Search for the cell housing the specified text and yield its [x, y] center coordinate. 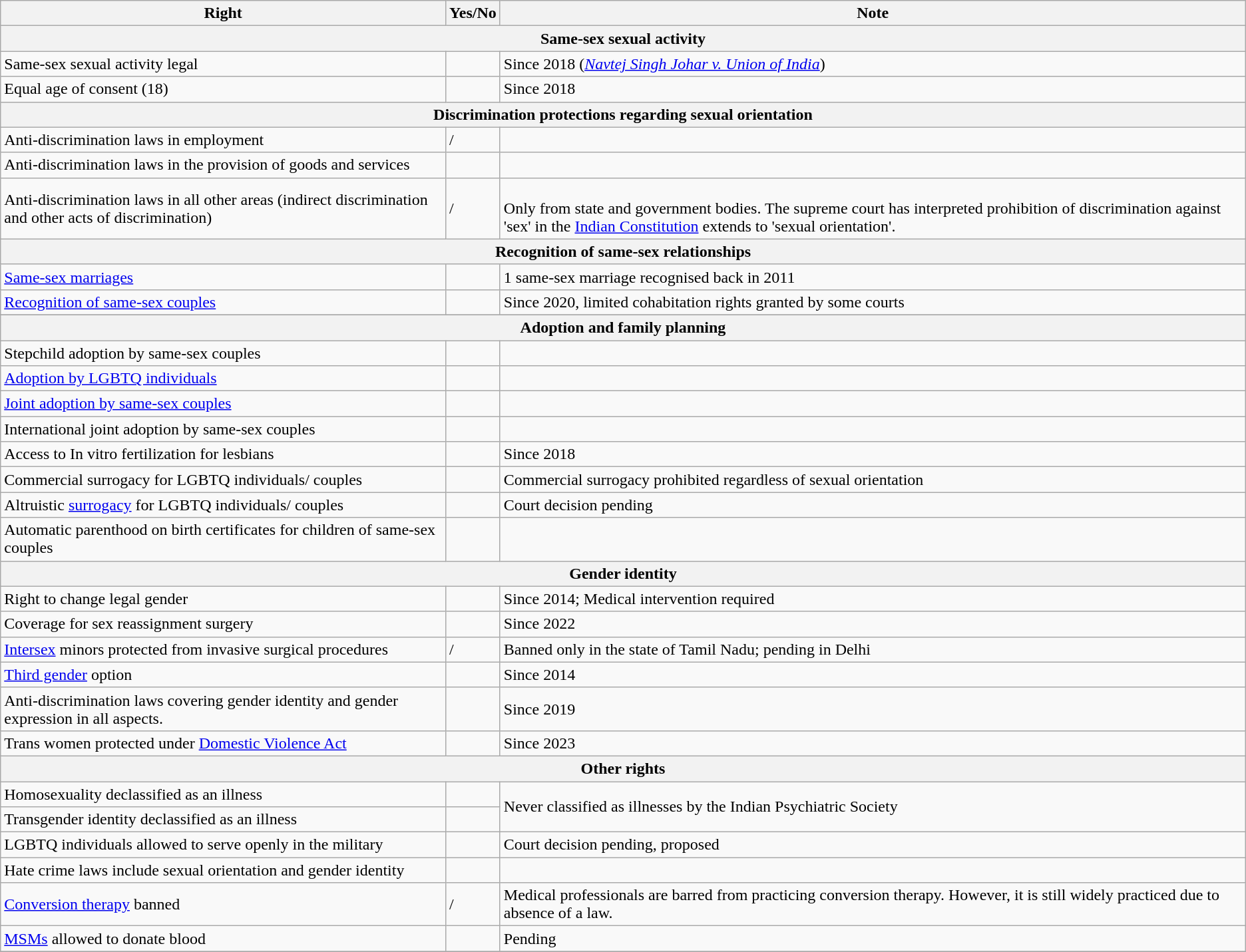
Anti-discrimination laws in the provision of goods and services [224, 165]
Joint adoption by same-sex couples [224, 404]
Altruistic surrogacy for LGBTQ individuals/ couples [224, 505]
Anti-discrimination laws in all other areas (indirect discrimination and other acts of discrimination) [224, 208]
Right to change legal gender [224, 599]
Anti-discrimination laws covering gender identity and gender expression in all aspects. [224, 709]
Other rights [623, 768]
Same-sex sexual activity legal [224, 64]
Since 2014; Medical intervention required [873, 599]
Intersex minors protected from invasive surgical procedures [224, 649]
Note [873, 13]
Court decision pending [873, 505]
Discrimination protections regarding sexual orientation [623, 114]
MSMs allowed to donate blood [224, 939]
Same-sex sexual activity [623, 39]
International joint adoption by same-sex couples [224, 429]
Recognition of same-sex relationships [623, 251]
Homosexuality declassified as an illness [224, 794]
Medical professionals are barred from practicing conversion therapy. However, it is still widely practiced due to absence of a law. [873, 905]
Recognition of same-sex couples [224, 302]
Pending [873, 939]
Since 2019 [873, 709]
Since 2023 [873, 743]
Yes/No [473, 13]
Access to In vitro fertilization for lesbians [224, 454]
Never classified as illnesses by the Indian Psychiatric Society [873, 806]
Coverage for sex reassignment surgery [224, 624]
Since 2022 [873, 624]
Since 2020, limited cohabitation rights granted by some courts [873, 302]
LGBTQ individuals allowed to serve openly in the military [224, 845]
Since 2014 [873, 675]
Since 2018 (Navtej Singh Johar v. Union of India) [873, 64]
Right [224, 13]
Third gender option [224, 675]
Commercial surrogacy prohibited regardless of sexual orientation [873, 480]
1 same-sex marriage recognised back in 2011 [873, 277]
Anti-discrimination laws in employment [224, 140]
Stepchild adoption by same-sex couples [224, 353]
Trans women protected under Domestic Violence Act [224, 743]
Court decision pending, proposed [873, 845]
Conversion therapy banned [224, 905]
Automatic parenthood on birth certificates for children of same-sex couples [224, 539]
Commercial surrogacy for LGBTQ individuals/ couples [224, 480]
Gender identity [623, 573]
Banned only in the state of Tamil Nadu; pending in Delhi [873, 649]
Equal age of consent (18) [224, 89]
Same-sex marriages [224, 277]
Adoption and family planning [623, 327]
Transgender identity declassified as an illness [224, 820]
Hate crime laws include sexual orientation and gender identity [224, 870]
Adoption by LGBTQ individuals [224, 379]
